Output the (x, y) coordinate of the center of the cell containing the given text.  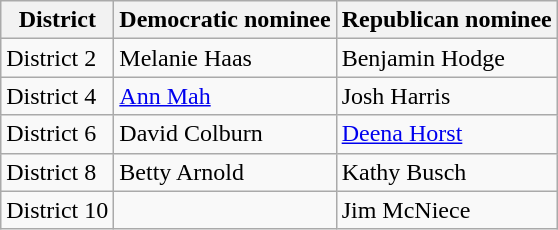
Melanie Haas (225, 58)
District 10 (58, 210)
Josh Harris (446, 96)
Deena Horst (446, 134)
District (58, 20)
Republican nominee (446, 20)
Betty Arnold (225, 172)
Democratic nominee (225, 20)
Ann Mah (225, 96)
Benjamin Hodge (446, 58)
Jim McNiece (446, 210)
Kathy Busch (446, 172)
District 2 (58, 58)
District 8 (58, 172)
David Colburn (225, 134)
District 4 (58, 96)
District 6 (58, 134)
